Pinpoint the cell where the given text exists, returning its (X, Y) midpoint coordinate. 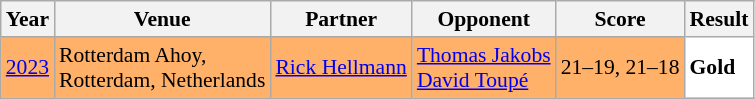
Year (28, 19)
Rotterdam Ahoy,Rotterdam, Netherlands (162, 68)
Venue (162, 19)
Gold (720, 68)
Thomas Jakobs David Toupé (484, 68)
Score (620, 19)
Partner (340, 19)
Opponent (484, 19)
Result (720, 19)
21–19, 21–18 (620, 68)
2023 (28, 68)
Rick Hellmann (340, 68)
